Capture the cell that displays the provided text and extract its (x, y) central coordinate. 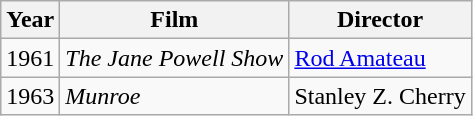
Munroe (174, 96)
Stanley Z. Cherry (380, 96)
Director (380, 20)
Rod Amateau (380, 58)
Film (174, 20)
1961 (30, 58)
1963 (30, 96)
Year (30, 20)
The Jane Powell Show (174, 58)
